Provide the [x, y] coordinate of the cell's center where the given text is located.  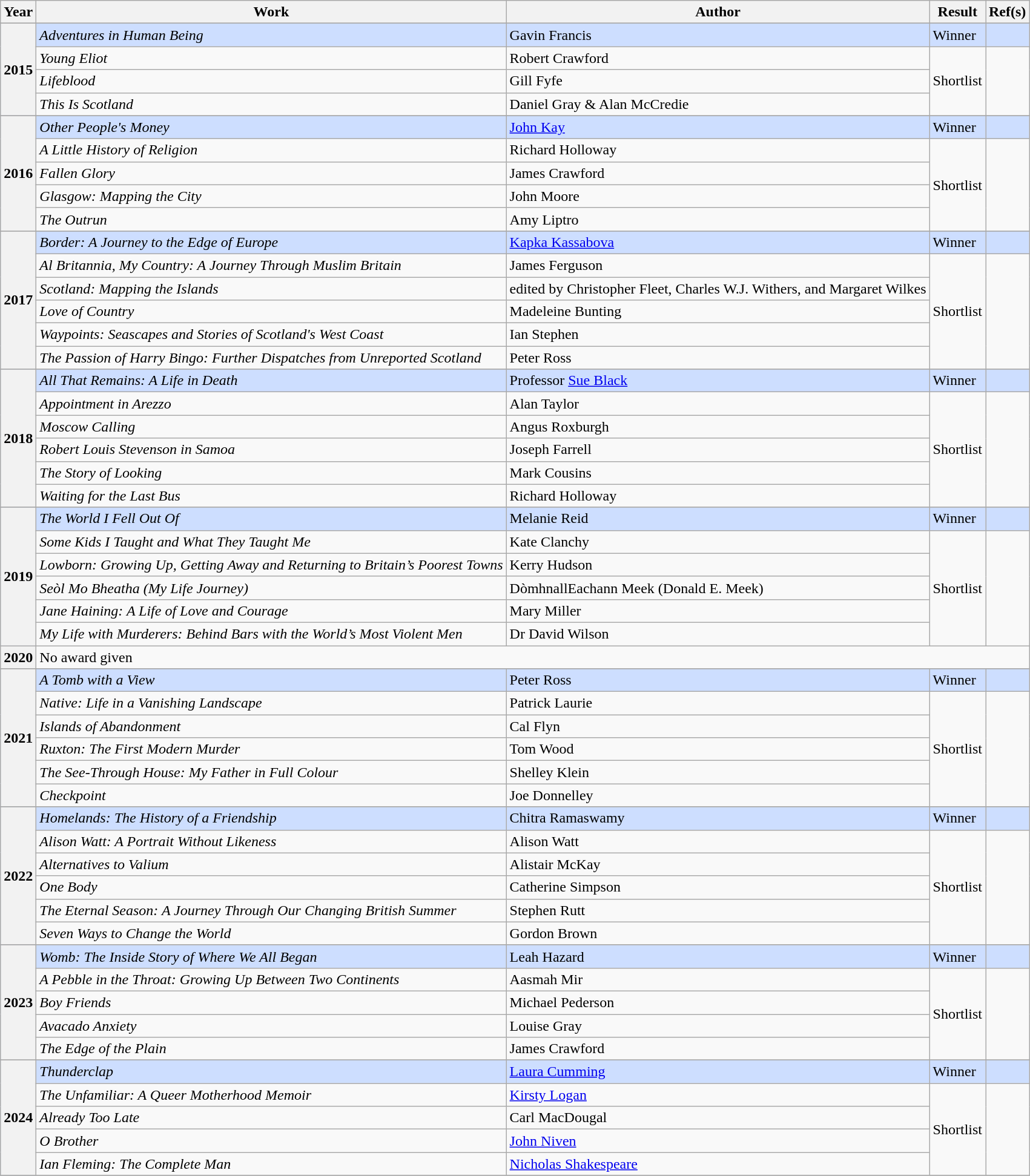
A Little History of Religion [271, 150]
Daniel Gray & Alan McCredie [718, 104]
Gordon Brown [718, 933]
The World I Fell Out Of [271, 519]
Gavin Francis [718, 35]
Ruxton: The First Modern Murder [271, 749]
Alternatives to Valium [271, 864]
Laura Cumming [718, 1072]
John Moore [718, 196]
James Ferguson [718, 265]
Michael Pederson [718, 1002]
Waiting for the Last Bus [271, 496]
Leah Hazard [718, 956]
edited by Christopher Fleet, Charles W.J. Withers, and Margaret Wilkes [718, 289]
Boy Friends [271, 1002]
All That Remains: A Life in Death [271, 381]
2015 [18, 70]
Carl MacDougal [718, 1118]
No award given [533, 657]
A Pebble in the Throat: Growing Up Between Two Continents [271, 979]
Border: A Journey to the Edge of Europe [271, 242]
Love of Country [271, 312]
Robert Louis Stevenson in Samoa [271, 450]
Year [18, 12]
Kirsty Logan [718, 1095]
Joseph Farrell [718, 450]
DòmhnallEachann Meek (Donald E. Meek) [718, 588]
Ref(s) [1008, 12]
This Is Scotland [271, 104]
2020 [18, 657]
The See-Through House: My Father in Full Colour [271, 772]
Homelands: The History of a Friendship [271, 818]
Louise Gray [718, 1026]
Avacado Anxiety [271, 1026]
Angus Roxburgh [718, 427]
Kerry Hudson [718, 565]
Kate Clanchy [718, 542]
The Story of Looking [271, 473]
2023 [18, 1002]
John Niven [718, 1141]
Seòl Mo Bheatha (My Life Journey) [271, 588]
Amy Liptro [718, 219]
Nicholas Shakespeare [718, 1164]
Professor Sue Black [718, 381]
Kapka Kassabova [718, 242]
Some Kids I Taught and What They Taught Me [271, 542]
2019 [18, 576]
O Brother [271, 1141]
Seven Ways to Change the World [271, 933]
Author [718, 12]
Stephen Rutt [718, 910]
Fallen Glory [271, 173]
Robert Crawford [718, 58]
Chitra Ramaswamy [718, 818]
Other People's Money [271, 127]
2018 [18, 438]
John Kay [718, 127]
My Life with Murderers: Behind Bars with the World’s Most Violent Men [271, 634]
Alan Taylor [718, 404]
Patrick Laurie [718, 703]
Aasmah Mir [718, 979]
The Outrun [271, 219]
Mary Miller [718, 611]
Lowborn: Growing Up, Getting Away and Returning to Britain’s Poorest Towns [271, 565]
2017 [18, 300]
Mark Cousins [718, 473]
Al Britannia, My Country: A Journey Through Muslim Britain [271, 265]
2022 [18, 876]
Alison Watt: A Portrait Without Likeness [271, 841]
Thunderclap [271, 1072]
Melanie Reid [718, 519]
Cal Flyn [718, 726]
2021 [18, 738]
Moscow Calling [271, 427]
Ian Stephen [718, 335]
2024 [18, 1118]
Catherine Simpson [718, 887]
Madeleine Bunting [718, 312]
Alison Watt [718, 841]
One Body [271, 887]
Work [271, 12]
Islands of Abandonment [271, 726]
Dr David Wilson [718, 634]
Waypoints: Seascapes and Stories of Scotland's West Coast [271, 335]
Gill Fyfe [718, 81]
Shelley Klein [718, 772]
Native: Life in a Vanishing Landscape [271, 703]
Result [957, 12]
The Passion of Harry Bingo: Further Dispatches from Unreported Scotland [271, 358]
The Unfamiliar: A Queer Motherhood Memoir [271, 1095]
Young Eliot [271, 58]
Joe Donnelley [718, 795]
Jane Haining: A Life of Love and Courage [271, 611]
Ian Fleming: The Complete Man [271, 1164]
The Edge of the Plain [271, 1049]
Tom Wood [718, 749]
Glasgow: Mapping the City [271, 196]
Alistair McKay [718, 864]
A Tomb with a View [271, 680]
Appointment in Arezzo [271, 404]
2016 [18, 173]
Checkpoint [271, 795]
The Eternal Season: A Journey Through Our Changing British Summer [271, 910]
Scotland: Mapping the Islands [271, 289]
Adventures in Human Being [271, 35]
Lifeblood [271, 81]
Womb: The Inside Story of Where We All Began [271, 956]
Already Too Late [271, 1118]
